Detect which cell encompasses the target text, then output its (X, Y) center coordinate. 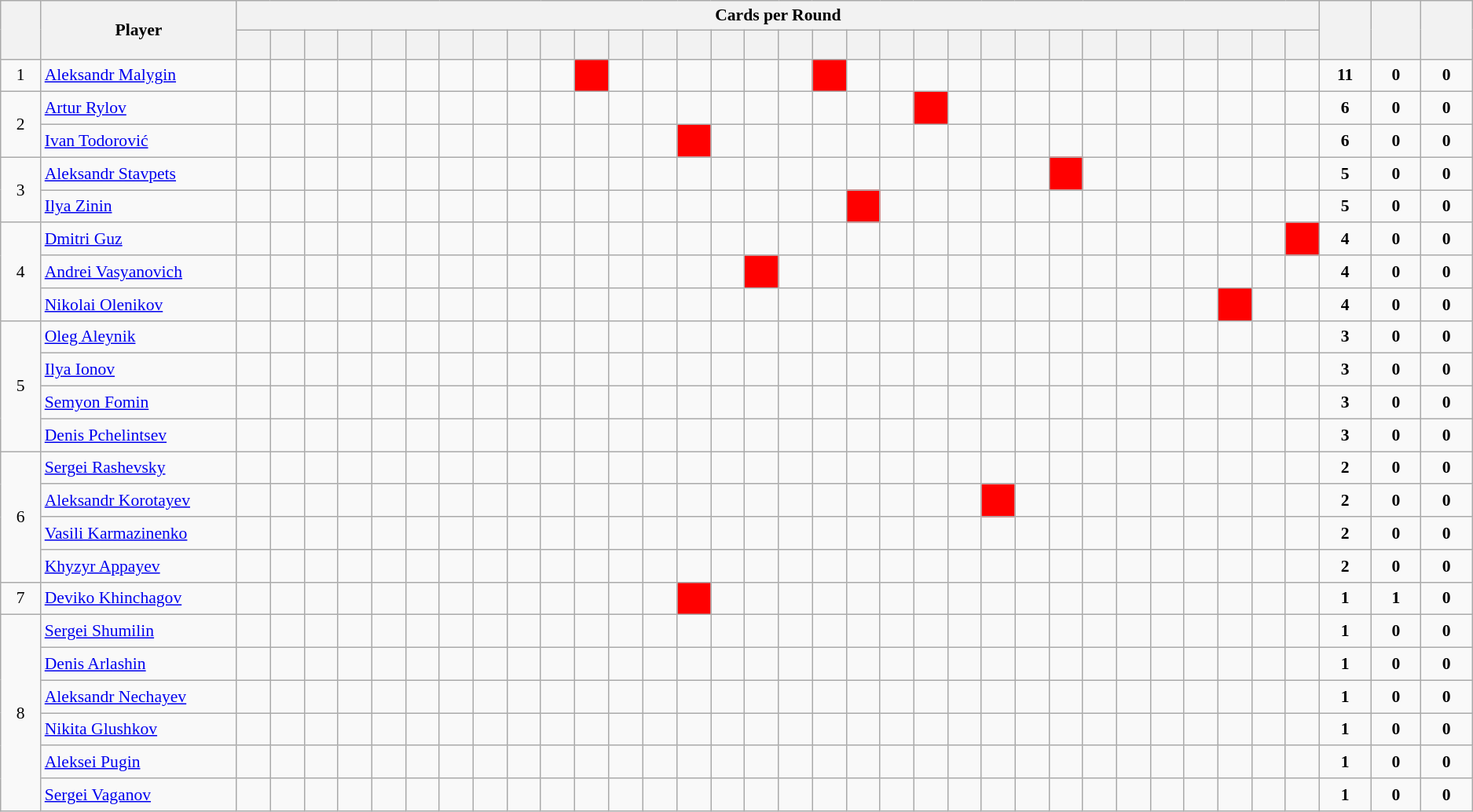
Ilya Ionov (139, 370)
Deviko Khinchagov (139, 598)
Denis Arlashin (139, 664)
Vasili Karmazinenko (139, 533)
Aleksandr Korotayev (139, 501)
Nikolai Olenikov (139, 305)
Oleg Aleynik (139, 337)
Khyzyr Appayev (139, 566)
11 (1345, 75)
Ivan Todorović (139, 141)
7 (20, 598)
8 (20, 713)
Semyon Fomin (139, 403)
Aleksandr Malygin (139, 75)
Nikita Glushkov (139, 730)
Andrei Vasyanovich (139, 272)
Denis Pchelintsev (139, 435)
Aleksei Pugin (139, 763)
Ilya Zinin (139, 207)
Sergei Vaganov (139, 795)
Player (139, 30)
Sergei Shumilin (139, 631)
Sergei Rashevsky (139, 468)
Aleksandr Nechayev (139, 697)
Dmitri Guz (139, 240)
Cards per Round (778, 16)
Aleksandr Stavpets (139, 174)
Artur Rylov (139, 108)
